From the cell containing the given text, extract its center point as (X, Y) coordinate. 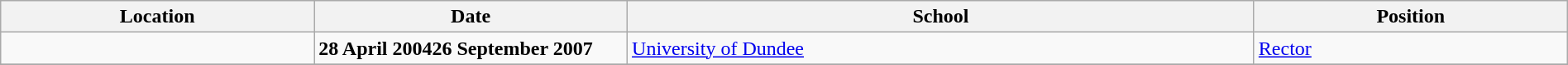
Rector (1411, 48)
28 April 200426 September 2007 (471, 48)
School (941, 17)
University of Dundee (941, 48)
Position (1411, 17)
Date (471, 17)
Location (157, 17)
